Detect which cell encompasses the target text, then output its [X, Y] center coordinate. 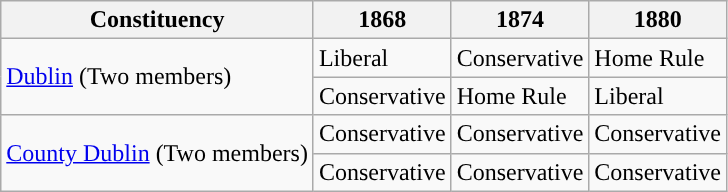
Dublin (Two members) [158, 77]
1868 [382, 20]
1880 [658, 20]
Constituency [158, 20]
1874 [520, 20]
County Dublin (Two members) [158, 153]
